Output the [X, Y] coordinate of the center of the cell containing the given text.  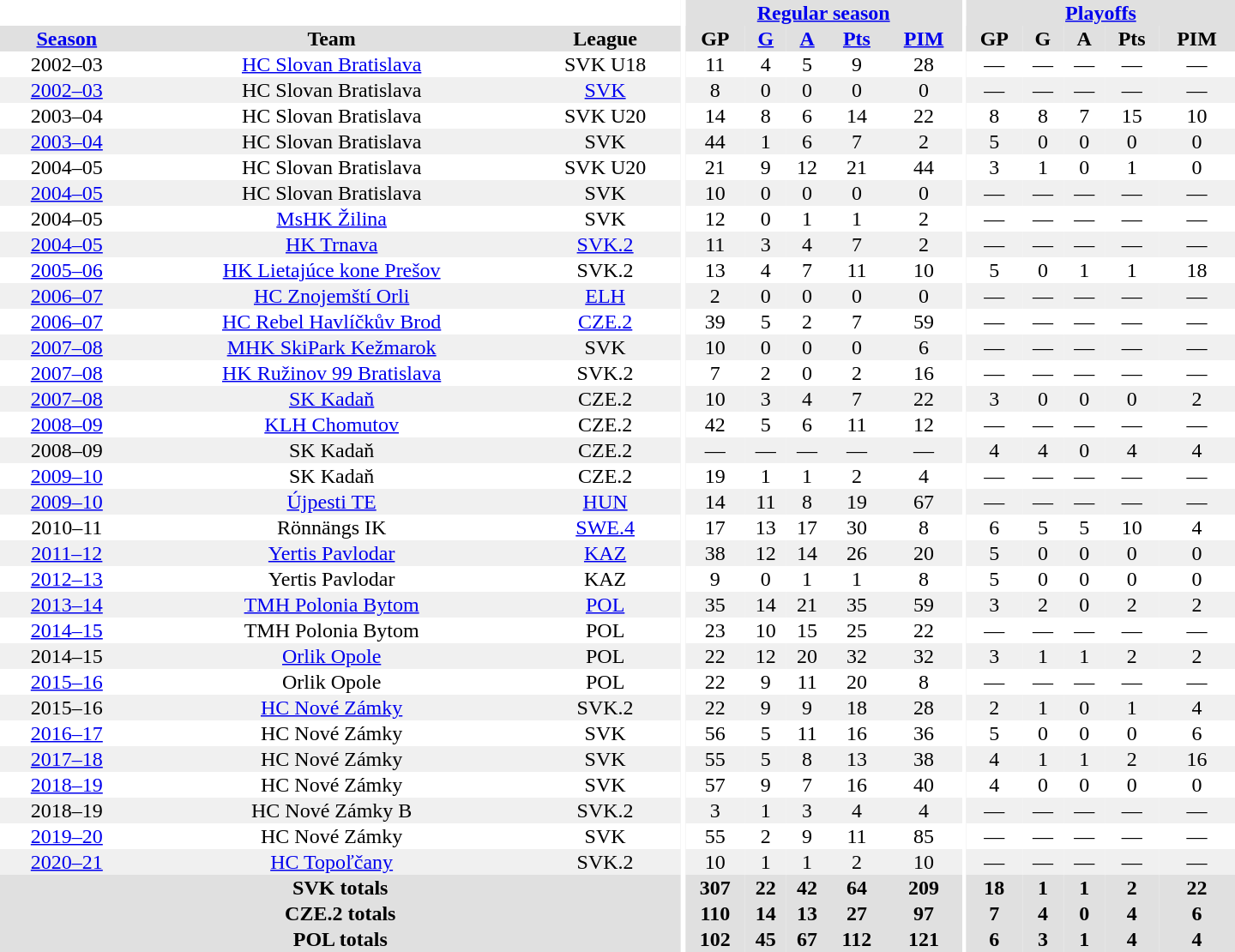
97 [925, 913]
HC Topoľčany [332, 862]
SWE.4 [605, 527]
39 [715, 322]
Regular season [823, 13]
110 [715, 913]
HK Lietajúce kone Prešov [332, 270]
57 [715, 785]
2010–11 [67, 527]
209 [925, 888]
ELH [605, 296]
2011–12 [67, 553]
KLH Chomutov [332, 425]
2016–17 [67, 733]
40 [925, 785]
2012–13 [67, 579]
2013–14 [67, 605]
102 [715, 939]
HUN [605, 502]
23 [715, 630]
CZE.2 totals [340, 913]
26 [856, 553]
Team [332, 39]
56 [715, 733]
2005–06 [67, 270]
30 [856, 527]
Rönnängs IK [332, 527]
2020–21 [67, 862]
36 [925, 733]
64 [856, 888]
POL totals [340, 939]
League [605, 39]
HC Nové Zámky B [332, 810]
Playoffs [1101, 13]
HK Trnava [332, 244]
MsHK Žilina [332, 219]
2019–20 [67, 836]
25 [856, 630]
SVK U18 [605, 64]
SVK totals [340, 888]
HC Rebel Havlíčkův Brod [332, 322]
45 [766, 939]
2017–18 [67, 759]
Season [67, 39]
27 [856, 913]
HC Znojemští Orli [332, 296]
HK Ružinov 99 Bratislava [332, 373]
307 [715, 888]
85 [925, 836]
Újpesti TE [332, 502]
121 [925, 939]
112 [856, 939]
MHK SkiPark Kežmarok [332, 347]
